Provide the [x, y] coordinate of the cell's center where the given text is located.  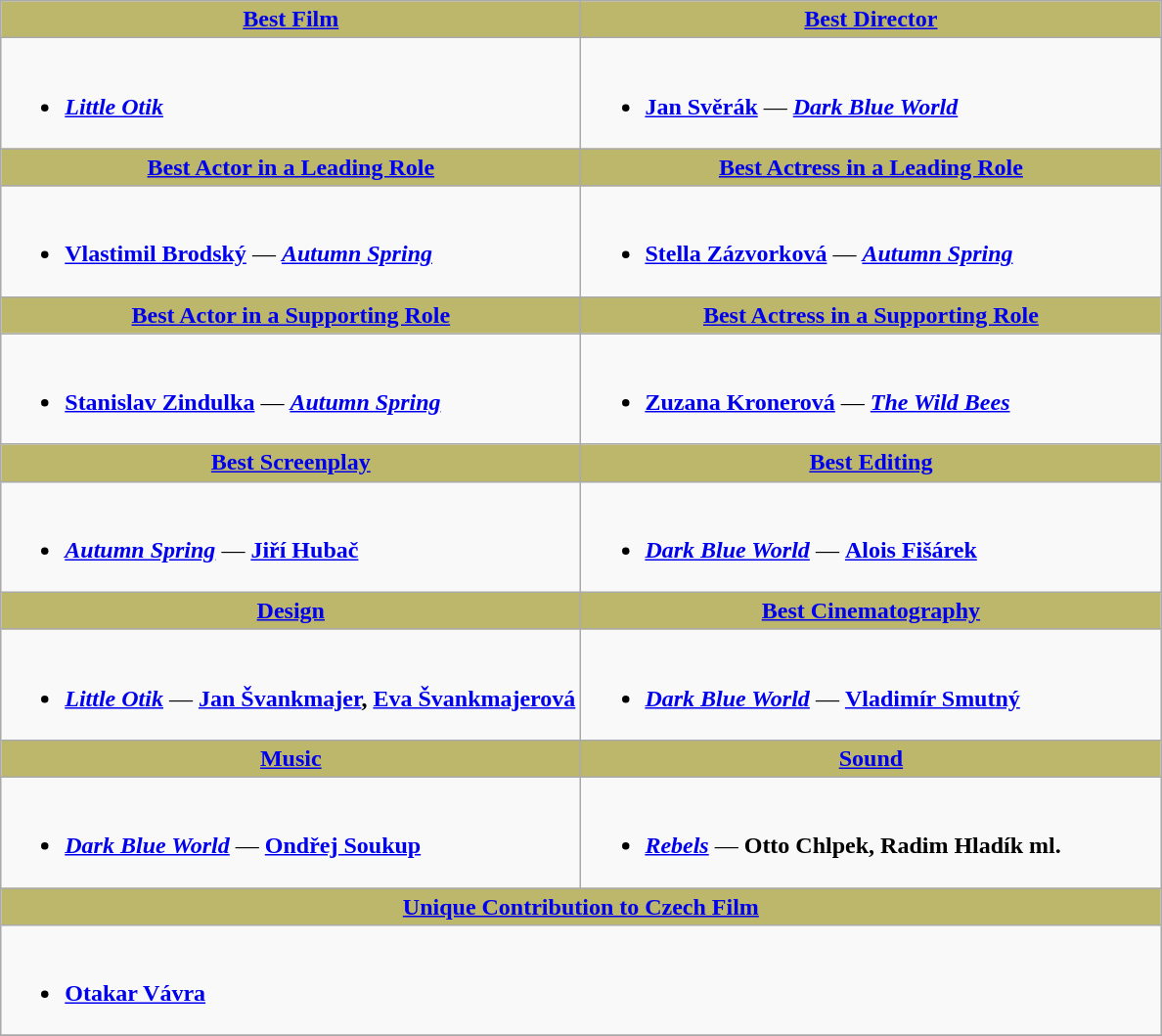
Design [291, 610]
Best Actress in a Supporting Role [871, 315]
Zuzana Kronerová — The Wild Bees [871, 389]
Best Editing [871, 463]
Best Cinematography [871, 610]
Little Otik — Jan Švankmajer, Eva Švankmajerová [291, 685]
Best Actor in a Leading Role [291, 167]
Sound [871, 758]
Rebels — Otto Chlpek, Radim Hladík ml. [871, 832]
Autumn Spring — Jiří Hubač [291, 536]
Best Screenplay [291, 463]
Jan Svěrák — Dark Blue World [871, 94]
Dark Blue World — Alois Fišárek [871, 536]
Music [291, 758]
Vlastimil Brodský — Autumn Spring [291, 241]
Stella Zázvorková — Autumn Spring [871, 241]
Best Actor in a Supporting Role [291, 315]
Dark Blue World — Ondřej Soukup [291, 832]
Little Otik [291, 94]
Otakar Vávra [581, 980]
Best Film [291, 20]
Stanislav Zindulka — Autumn Spring [291, 389]
Dark Blue World — Vladimír Smutný [871, 685]
Unique Contribution to Czech Film [581, 907]
Best Director [871, 20]
Best Actress in a Leading Role [871, 167]
